Return [x, y] of the center of cell containing provided text 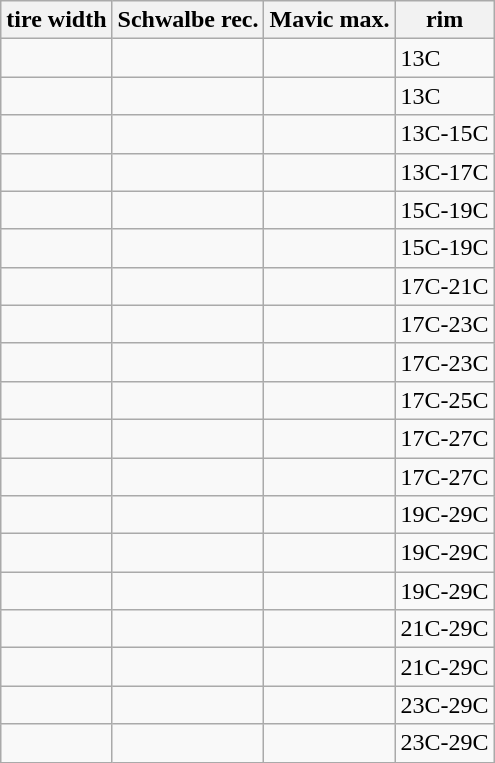
tire width [56, 20]
13C-17C [444, 172]
13C-15C [444, 134]
Schwalbe rec. [188, 20]
Mavic max. [330, 20]
rim [444, 20]
17C-21C [444, 286]
17C-25C [444, 400]
